Output the (x, y) coordinate of the center of the cell containing the given text.  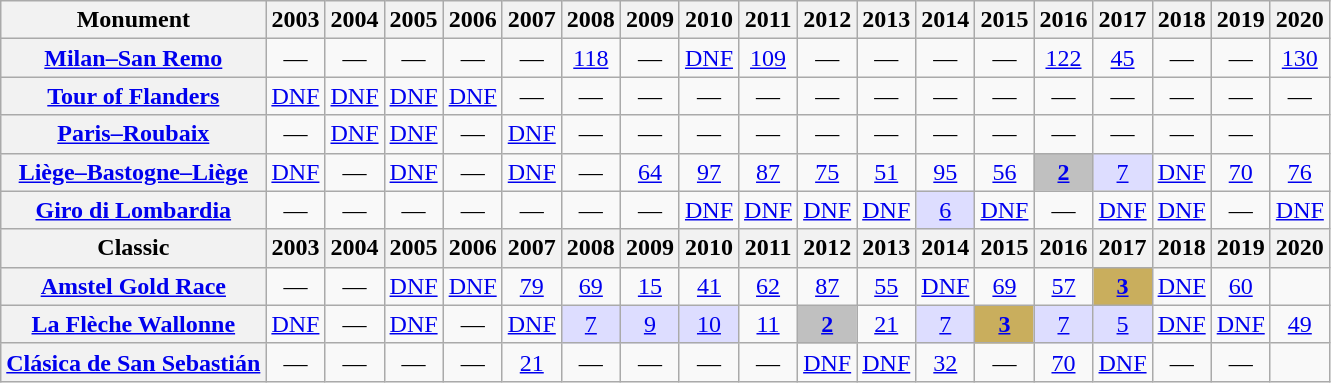
60 (1240, 286)
109 (768, 58)
56 (1004, 172)
45 (1122, 58)
Amstel Gold Race (134, 286)
Giro di Lombardia (134, 210)
75 (828, 172)
11 (768, 324)
Classic (134, 248)
41 (708, 286)
64 (650, 172)
6 (946, 210)
5 (1122, 324)
57 (1064, 286)
Milan–San Remo (134, 58)
62 (768, 286)
15 (650, 286)
79 (532, 286)
122 (1064, 58)
Clásica de San Sebastián (134, 362)
49 (1300, 324)
130 (1300, 58)
95 (946, 172)
55 (886, 286)
76 (1300, 172)
Tour of Flanders (134, 96)
97 (708, 172)
51 (886, 172)
10 (708, 324)
La Flèche Wallonne (134, 324)
Monument (134, 20)
32 (946, 362)
118 (590, 58)
Paris–Roubaix (134, 134)
Liège–Bastogne–Liège (134, 172)
9 (650, 324)
